Return [x, y] of the center of cell containing provided text 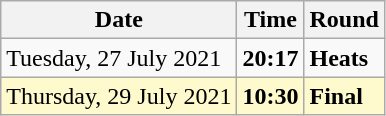
Heats [344, 58]
Round [344, 20]
Tuesday, 27 July 2021 [119, 58]
20:17 [270, 58]
10:30 [270, 96]
Final [344, 96]
Date [119, 20]
Thursday, 29 July 2021 [119, 96]
Time [270, 20]
